Provide the [X, Y] coordinate of the cell's center where the given text is located.  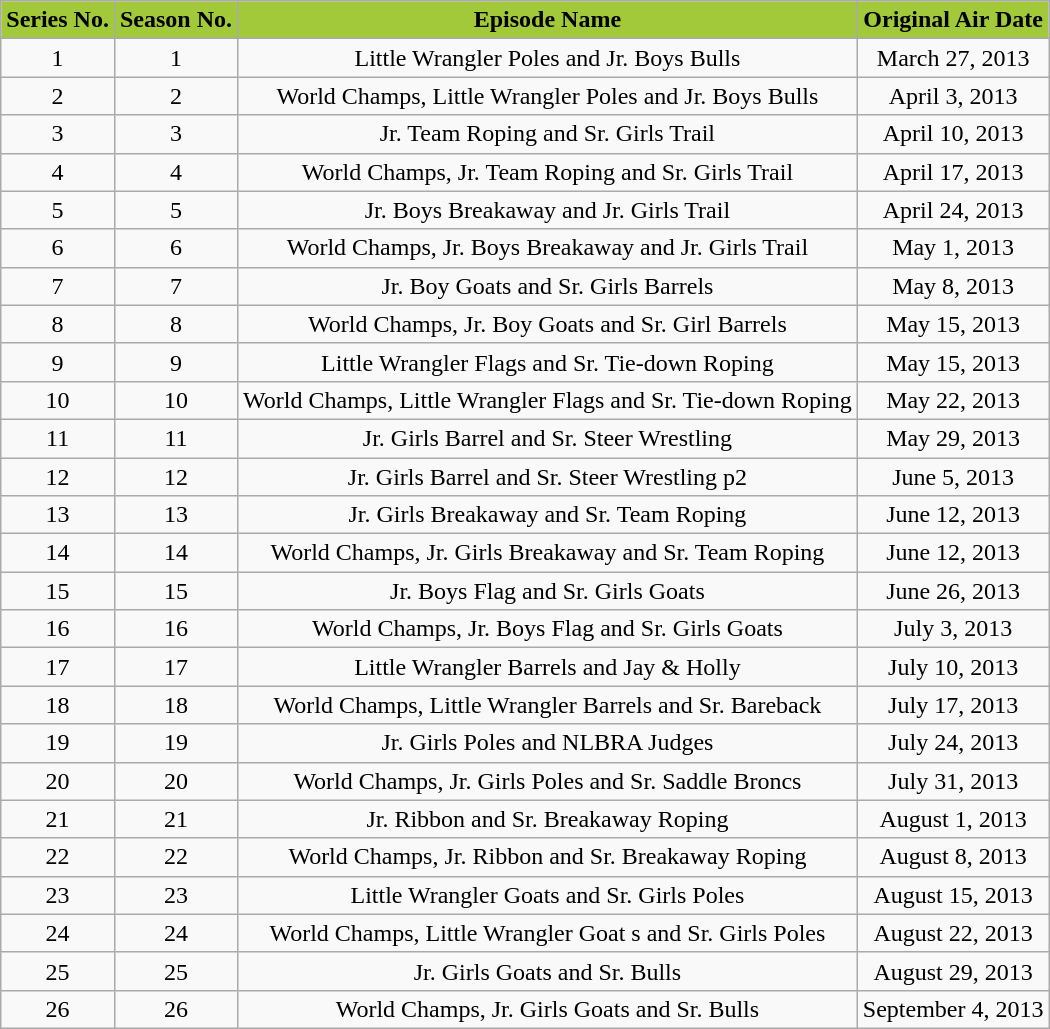
World Champs, Little Wrangler Goat s and Sr. Girls Poles [548, 933]
August 1, 2013 [953, 819]
Little Wrangler Poles and Jr. Boys Bulls [548, 58]
World Champs, Jr. Girls Poles and Sr. Saddle Broncs [548, 781]
April 10, 2013 [953, 134]
May 29, 2013 [953, 438]
Jr. Team Roping and Sr. Girls Trail [548, 134]
Little Wrangler Goats and Sr. Girls Poles [548, 895]
Season No. [176, 20]
Jr. Ribbon and Sr. Breakaway Roping [548, 819]
World Champs, Jr. Girls Breakaway and Sr. Team Roping [548, 553]
Jr. Boy Goats and Sr. Girls Barrels [548, 286]
July 17, 2013 [953, 705]
Jr. Girls Barrel and Sr. Steer Wrestling [548, 438]
Jr. Girls Breakaway and Sr. Team Roping [548, 515]
July 3, 2013 [953, 629]
Series No. [58, 20]
World Champs, Jr. Boys Flag and Sr. Girls Goats [548, 629]
Jr. Girls Barrel and Sr. Steer Wrestling p2 [548, 477]
World Champs, Jr. Boy Goats and Sr. Girl Barrels [548, 324]
April 17, 2013 [953, 172]
May 8, 2013 [953, 286]
August 15, 2013 [953, 895]
World Champs, Little Wrangler Barrels and Sr. Bareback [548, 705]
July 24, 2013 [953, 743]
World Champs, Jr. Team Roping and Sr. Girls Trail [548, 172]
World Champs, Little Wrangler Poles and Jr. Boys Bulls [548, 96]
Original Air Date [953, 20]
August 29, 2013 [953, 971]
World Champs, Jr. Girls Goats and Sr. Bulls [548, 1009]
July 31, 2013 [953, 781]
World Champs, Jr. Boys Breakaway and Jr. Girls Trail [548, 248]
September 4, 2013 [953, 1009]
Jr. Girls Poles and NLBRA Judges [548, 743]
April 3, 2013 [953, 96]
June 5, 2013 [953, 477]
World Champs, Jr. Ribbon and Sr. Breakaway Roping [548, 857]
March 27, 2013 [953, 58]
May 1, 2013 [953, 248]
August 22, 2013 [953, 933]
April 24, 2013 [953, 210]
May 22, 2013 [953, 400]
Jr. Boys Breakaway and Jr. Girls Trail [548, 210]
Little Wrangler Barrels and Jay & Holly [548, 667]
Episode Name [548, 20]
Jr. Girls Goats and Sr. Bulls [548, 971]
June 26, 2013 [953, 591]
Little Wrangler Flags and Sr. Tie-down Roping [548, 362]
World Champs, Little Wrangler Flags and Sr. Tie-down Roping [548, 400]
Jr. Boys Flag and Sr. Girls Goats [548, 591]
July 10, 2013 [953, 667]
August 8, 2013 [953, 857]
